Scan for the cell matching the given text and deliver its [x, y] coordinate at center. 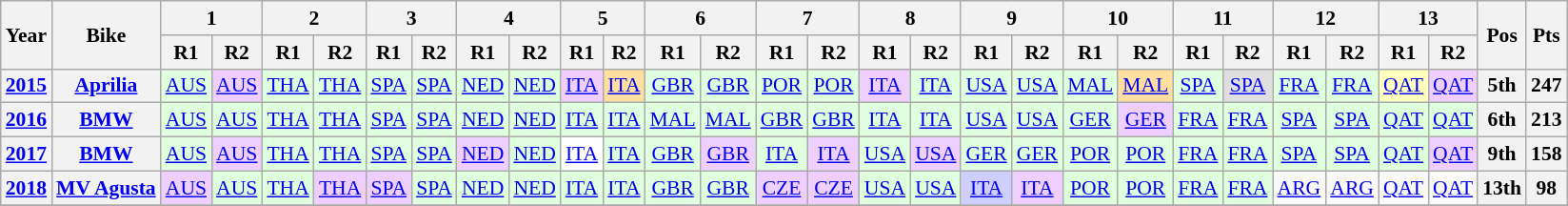
Pos [1502, 34]
213 [1546, 120]
Year [27, 34]
158 [1546, 154]
247 [1546, 86]
2 [314, 18]
Aprilia [107, 86]
2015 [27, 86]
8 [910, 18]
3 [411, 18]
2018 [27, 188]
9 [1011, 18]
13th [1502, 188]
5 [604, 18]
9th [1502, 154]
MV Agusta [107, 188]
2017 [27, 154]
Pts [1546, 34]
12 [1325, 18]
2016 [27, 120]
98 [1546, 188]
11 [1222, 18]
1 [211, 18]
Bike [107, 34]
6 [701, 18]
13 [1428, 18]
6th [1502, 120]
5th [1502, 86]
7 [807, 18]
10 [1118, 18]
4 [508, 18]
